Determine the (X, Y) coordinate at the center of the cell enclosing the given text.  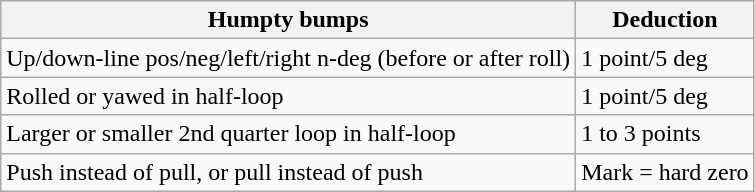
Up/down-line pos/neg/left/right n-deg (before or after roll) (288, 58)
Rolled or yawed in half-loop (288, 96)
1 to 3 points (666, 134)
Deduction (666, 20)
Mark = hard zero (666, 172)
Push instead of pull, or pull instead of push (288, 172)
Humpty bumps (288, 20)
Larger or smaller 2nd quarter loop in half-loop (288, 134)
